From the cell containing the given text, extract its center point as (x, y) coordinate. 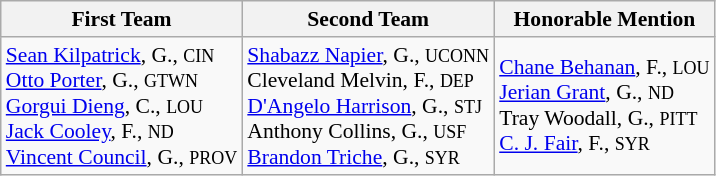
Sean Kilpatrick, G., CINOtto Porter, G., GTWNGorgui Dieng, C., LOUJack Cooley, F., NDVincent Council, G., PROV (122, 106)
First Team (122, 19)
Chane Behanan, F., LOUJerian Grant, G., NDTray Woodall, G., PITTC. J. Fair, F., SYR (604, 106)
Shabazz Napier, G., UCONNCleveland Melvin, F., DEPD'Angelo Harrison, G., STJAnthony Collins, G., USFBrandon Triche, G., SYR (368, 106)
Honorable Mention (604, 19)
Second Team (368, 19)
